Identify which cell holds the provided text, then report its (x, y) central coordinate. 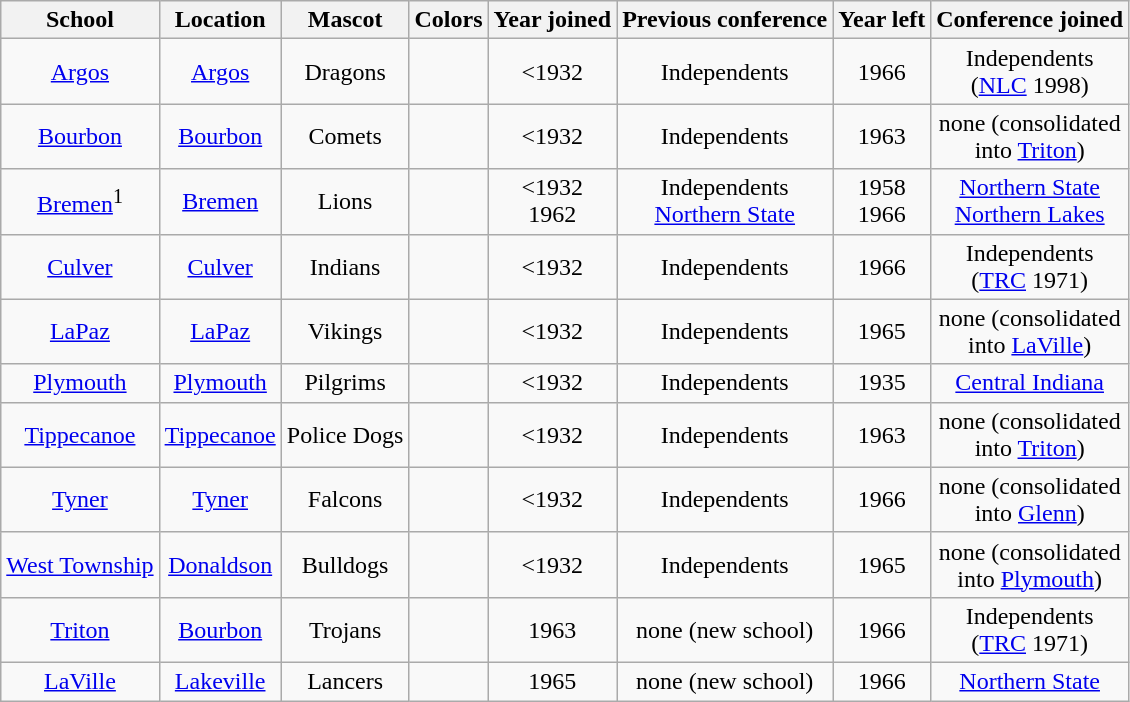
19581966 (882, 202)
Donaldson (220, 564)
Central Indiana (1030, 383)
IndependentsNorthern State (725, 202)
Dragons (345, 72)
Mascot (345, 20)
Independents(NLC 1998) (1030, 72)
Police Dogs (345, 434)
Location (220, 20)
Northern State (1030, 681)
Previous conference (725, 20)
Bremen1 (80, 202)
Falcons (345, 500)
Vikings (345, 332)
Bulldogs (345, 564)
Lions (345, 202)
none (consolidatedinto LaVille) (1030, 332)
<19321962 (552, 202)
Pilgrims (345, 383)
Northern StateNorthern Lakes (1030, 202)
Comets (345, 136)
Lakeville (220, 681)
Trojans (345, 630)
Lancers (345, 681)
none (consolidatedinto Glenn) (1030, 500)
LaVille (80, 681)
Bremen (220, 202)
Indians (345, 266)
West Township (80, 564)
School (80, 20)
none (consolidatedinto Plymouth) (1030, 564)
Year left (882, 20)
Conference joined (1030, 20)
1935 (882, 383)
Colors (448, 20)
Year joined (552, 20)
Triton (80, 630)
